Detect which cell encompasses the target text, then output its (X, Y) center coordinate. 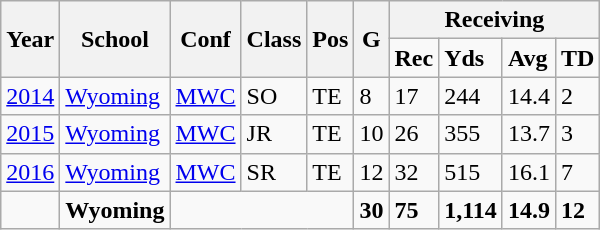
Pos (330, 39)
355 (471, 134)
75 (414, 210)
Class (274, 39)
SR (274, 172)
13.7 (528, 134)
14.4 (528, 96)
Rec (414, 58)
32 (414, 172)
1,114 (471, 210)
515 (471, 172)
2015 (30, 134)
16.1 (528, 172)
TD (577, 58)
10 (372, 134)
G (372, 39)
3 (577, 134)
26 (414, 134)
2016 (30, 172)
244 (471, 96)
SO (274, 96)
Yds (471, 58)
Year (30, 39)
14.9 (528, 210)
Receiving (494, 20)
17 (414, 96)
2 (577, 96)
School (115, 39)
Avg (528, 58)
JR (274, 134)
Conf (206, 39)
7 (577, 172)
30 (372, 210)
2014 (30, 96)
8 (372, 96)
